Identify which cell holds the provided text, then report its (x, y) central coordinate. 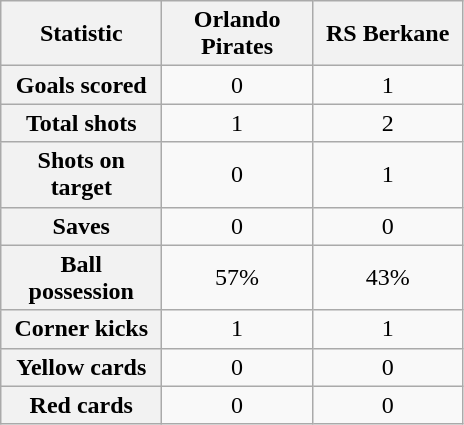
Orlando Pirates (238, 34)
Yellow cards (82, 367)
2 (388, 123)
Saves (82, 226)
Corner kicks (82, 329)
Goals scored (82, 85)
RS Berkane (388, 34)
Ball possession (82, 278)
57% (238, 278)
Red cards (82, 405)
Total shots (82, 123)
43% (388, 278)
Statistic (82, 34)
Shots on target (82, 174)
